Find where the given text appears and provide that cell's center as (x, y) coordinate. 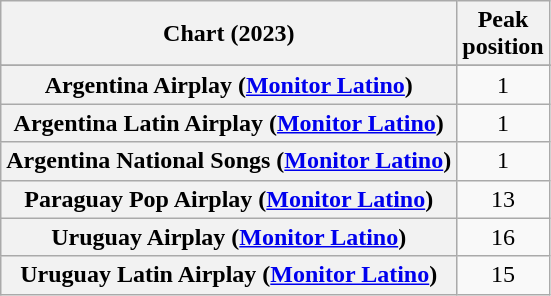
Uruguay Airplay (Monitor Latino) (229, 237)
Argentina Airplay (Monitor Latino) (229, 85)
Peakposition (503, 34)
Argentina National Songs (Monitor Latino) (229, 161)
Paraguay Pop Airplay (Monitor Latino) (229, 199)
Chart (2023) (229, 34)
16 (503, 237)
13 (503, 199)
Argentina Latin Airplay (Monitor Latino) (229, 123)
Uruguay Latin Airplay (Monitor Latino) (229, 275)
15 (503, 275)
